Extract the (x, y) coordinate from the center of the cell holding the provided text.  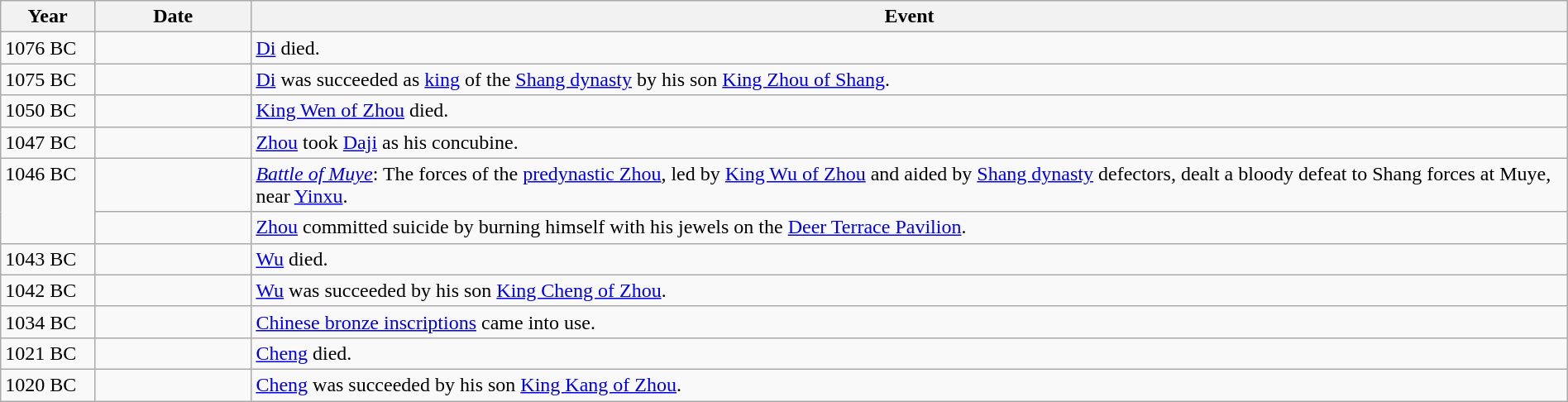
Di was succeeded as king of the Shang dynasty by his son King Zhou of Shang. (910, 79)
1034 BC (48, 322)
1042 BC (48, 290)
Zhou took Daji as his concubine. (910, 142)
Year (48, 17)
1021 BC (48, 353)
1020 BC (48, 385)
Wu was succeeded by his son King Cheng of Zhou. (910, 290)
Date (172, 17)
1050 BC (48, 111)
1047 BC (48, 142)
Wu died. (910, 259)
King Wen of Zhou died. (910, 111)
1076 BC (48, 48)
Zhou committed suicide by burning himself with his jewels on the Deer Terrace Pavilion. (910, 227)
Cheng was succeeded by his son King Kang of Zhou. (910, 385)
1075 BC (48, 79)
Cheng died. (910, 353)
Event (910, 17)
Chinese bronze inscriptions came into use. (910, 322)
Di died. (910, 48)
1043 BC (48, 259)
1046 BC (48, 200)
